Capture the cell that displays the provided text and extract its (X, Y) central coordinate. 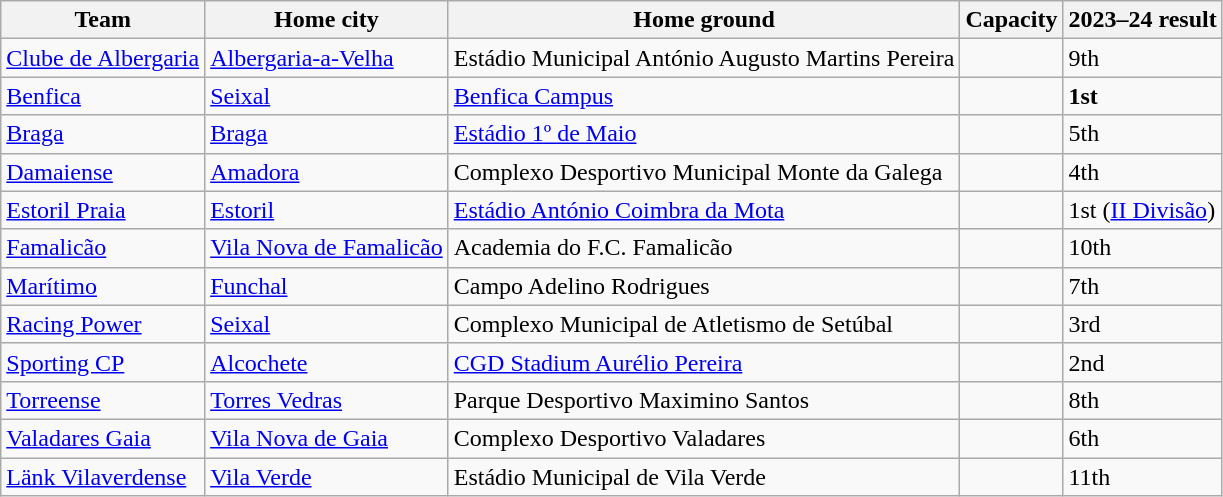
8th (1142, 400)
4th (1142, 172)
Team (103, 20)
Damaiense (103, 172)
Complexo Desportivo Municipal Monte da Galega (704, 172)
Campo Adelino Rodrigues (704, 286)
Benfica Campus (704, 96)
Vila Nova de Famalicão (327, 248)
Vila Nova de Gaia (327, 438)
Famalicão (103, 248)
Estoril (327, 210)
Complexo Municipal de Atletismo de Setúbal (704, 324)
Benfica (103, 96)
Racing Power (103, 324)
Estádio Municipal António Augusto Martins Pereira (704, 58)
Amadora (327, 172)
Academia do F.C. Famalicão (704, 248)
Torreense (103, 400)
1st (II Divisão) (1142, 210)
Estádio Municipal de Vila Verde (704, 477)
Capacity (1012, 20)
CGD Stadium Aurélio Pereira (704, 362)
2023–24 result (1142, 20)
9th (1142, 58)
Albergaria-a-Velha (327, 58)
2nd (1142, 362)
6th (1142, 438)
Torres Vedras (327, 400)
11th (1142, 477)
Home city (327, 20)
Complexo Desportivo Valadares (704, 438)
Home ground (704, 20)
1st (1142, 96)
Sporting CP (103, 362)
Parque Desportivo Maximino Santos (704, 400)
Estádio 1º de Maio (704, 134)
5th (1142, 134)
Valadares Gaia (103, 438)
7th (1142, 286)
Vila Verde (327, 477)
Estádio António Coimbra da Mota (704, 210)
10th (1142, 248)
Marítimo (103, 286)
Funchal (327, 286)
Alcochete (327, 362)
Estoril Praia (103, 210)
Länk Vilaverdense (103, 477)
Clube de Albergaria (103, 58)
3rd (1142, 324)
